Scan for the cell matching the given text and deliver its [x, y] coordinate at center. 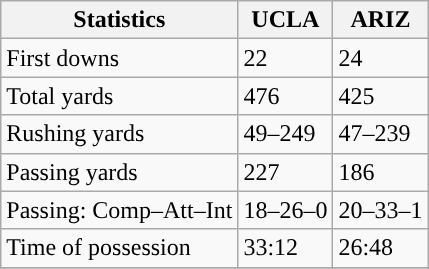
33:12 [286, 248]
186 [380, 172]
20–33–1 [380, 210]
227 [286, 172]
Time of possession [120, 248]
47–239 [380, 134]
24 [380, 58]
UCLA [286, 20]
Rushing yards [120, 134]
18–26–0 [286, 210]
Passing yards [120, 172]
Total yards [120, 96]
49–249 [286, 134]
Passing: Comp–Att–Int [120, 210]
22 [286, 58]
425 [380, 96]
Statistics [120, 20]
First downs [120, 58]
ARIZ [380, 20]
26:48 [380, 248]
476 [286, 96]
